Return (x, y) of the center of cell containing provided text 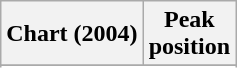
Chart (2004) (72, 34)
Peakposition (189, 34)
